Scan for the cell matching the given text and deliver its [X, Y] coordinate at center. 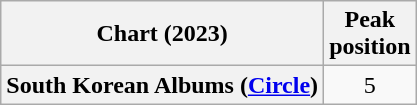
Chart (2023) [162, 34]
5 [370, 85]
Peakposition [370, 34]
South Korean Albums (Circle) [162, 85]
